Output the (x, y) coordinate of the center of the cell containing the given text.  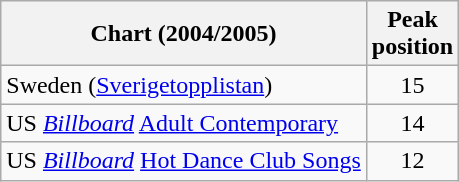
Chart (2004/2005) (184, 34)
15 (412, 85)
Peakposition (412, 34)
14 (412, 123)
12 (412, 161)
US Billboard Hot Dance Club Songs (184, 161)
US Billboard Adult Contemporary (184, 123)
Sweden (Sverigetopplistan) (184, 85)
